Return [x, y] of the center of cell containing provided text 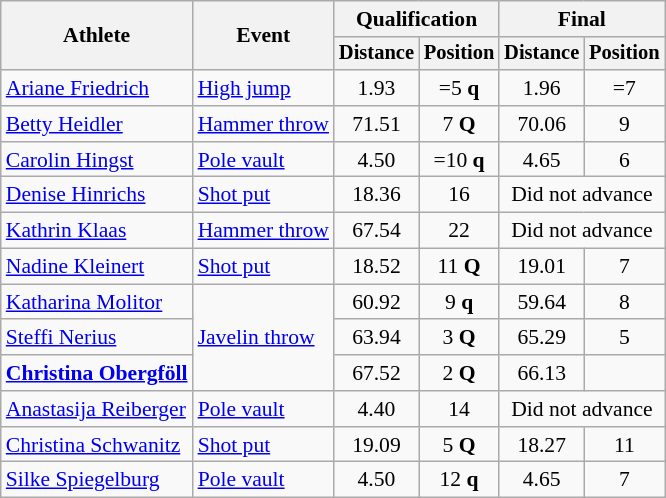
=5 q [459, 88]
5 Q [459, 445]
4.40 [376, 409]
1.96 [542, 88]
63.94 [376, 338]
70.06 [542, 124]
Anastasija Reiberger [97, 409]
High jump [264, 88]
8 [624, 302]
19.09 [376, 445]
Carolin Hingst [97, 160]
9 q [459, 302]
Kathrin Klaas [97, 231]
Christina Schwanitz [97, 445]
Silke Spiegelburg [97, 480]
67.54 [376, 231]
22 [459, 231]
5 [624, 338]
18.27 [542, 445]
16 [459, 195]
59.64 [542, 302]
65.29 [542, 338]
67.52 [376, 373]
Javelin throw [264, 338]
9 [624, 124]
Denise Hinrichs [97, 195]
6 [624, 160]
Athlete [97, 36]
11 [624, 445]
66.13 [542, 373]
=10 q [459, 160]
3 Q [459, 338]
71.51 [376, 124]
18.52 [376, 267]
=7 [624, 88]
12 q [459, 480]
Final [582, 19]
19.01 [542, 267]
7 Q [459, 124]
Qualification [416, 19]
Nadine Kleinert [97, 267]
14 [459, 409]
Event [264, 36]
Katharina Molitor [97, 302]
Christina Obergföll [97, 373]
Steffi Nerius [97, 338]
1.93 [376, 88]
18.36 [376, 195]
2 Q [459, 373]
11 Q [459, 267]
60.92 [376, 302]
Betty Heidler [97, 124]
Ariane Friedrich [97, 88]
